Return [x, y] of the center of cell containing provided text 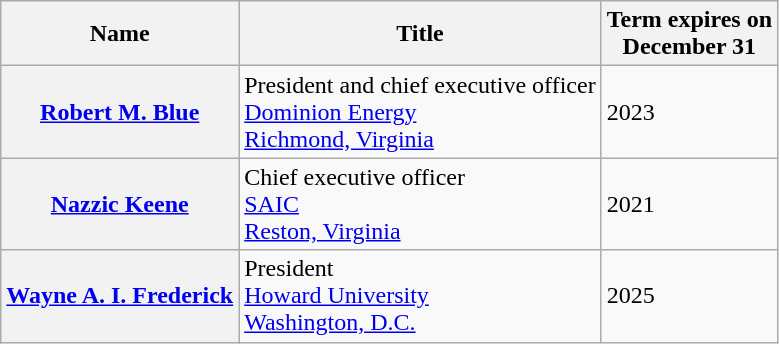
2025 [689, 296]
President and chief executive officerDominion EnergyRichmond, Virginia [420, 112]
Wayne A. I. Frederick [120, 296]
Nazzic Keene [120, 204]
2023 [689, 112]
Name [120, 34]
Term expires onDecember 31 [689, 34]
2021 [689, 204]
PresidentHoward UniversityWashington, D.C. [420, 296]
Title [420, 34]
Robert M. Blue [120, 112]
Chief executive officerSAICReston, Virginia [420, 204]
